From the cell containing the given text, extract its center point as (x, y) coordinate. 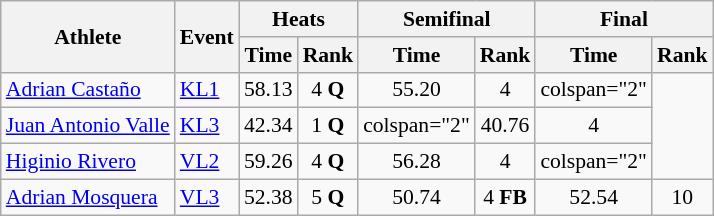
KL1 (207, 90)
42.34 (268, 126)
10 (682, 197)
Final (624, 19)
56.28 (416, 162)
59.26 (268, 162)
KL3 (207, 126)
52.54 (594, 197)
Event (207, 36)
Semifinal (446, 19)
4 FB (506, 197)
VL2 (207, 162)
Juan Antonio Valle (88, 126)
5 Q (328, 197)
58.13 (268, 90)
Athlete (88, 36)
52.38 (268, 197)
50.74 (416, 197)
Adrian Castaño (88, 90)
Heats (298, 19)
Higinio Rivero (88, 162)
Adrian Mosquera (88, 197)
55.20 (416, 90)
40.76 (506, 126)
VL3 (207, 197)
1 Q (328, 126)
